Extract the [x, y] coordinate from the center of the cell holding the provided text.  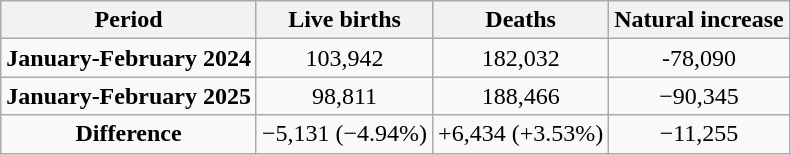
−5,131 (−4.94%) [344, 134]
188,466 [521, 96]
Deaths [521, 20]
Natural increase [700, 20]
+6,434 (+3.53%) [521, 134]
January-February 2024 [129, 58]
Difference [129, 134]
98,811 [344, 96]
103,942 [344, 58]
−11,255 [700, 134]
January-February 2025 [129, 96]
182,032 [521, 58]
Live births [344, 20]
Period [129, 20]
-78,090 [700, 58]
−90,345 [700, 96]
